Return [x, y] of the center of cell containing provided text 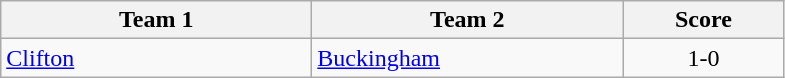
Team 2 [468, 20]
Buckingham [468, 58]
Clifton [156, 58]
1-0 [704, 58]
Score [704, 20]
Team 1 [156, 20]
